Locate the cell with the specified text and output its (X, Y) center coordinate. 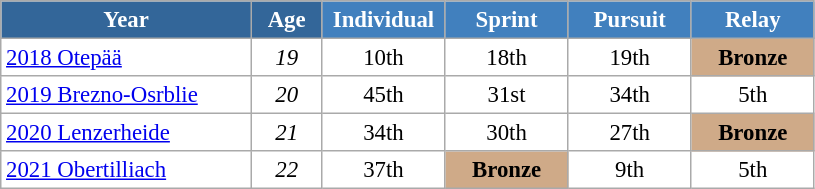
31st (506, 95)
20 (286, 95)
2020 Lenzerheide (126, 133)
Age (286, 20)
18th (506, 58)
Sprint (506, 20)
2018 Otepää (126, 58)
Individual (384, 20)
2019 Brezno-Osrblie (126, 95)
10th (384, 58)
27th (630, 133)
45th (384, 95)
22 (286, 170)
9th (630, 170)
2021 Obertilliach (126, 170)
19 (286, 58)
19th (630, 58)
37th (384, 170)
Pursuit (630, 20)
Year (126, 20)
30th (506, 133)
Relay (752, 20)
21 (286, 133)
